Search for the cell housing the specified text and yield its (x, y) center coordinate. 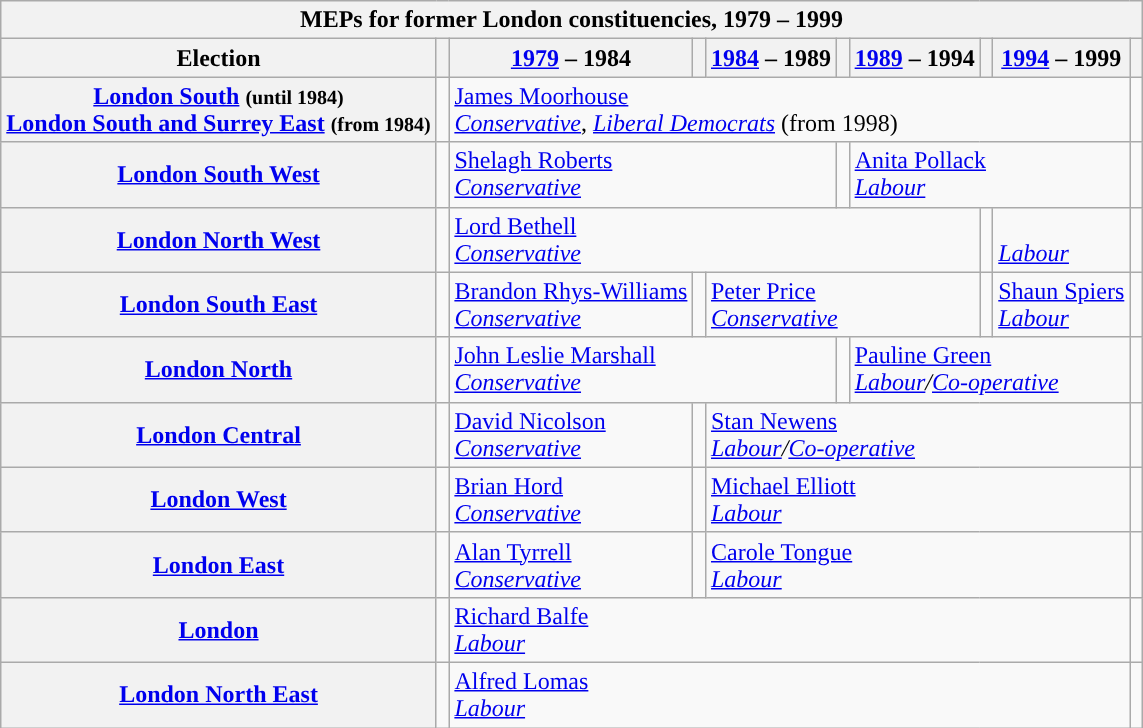
Labour (1062, 240)
London South (until 1984)London South and Surrey East (from 1984) (219, 110)
Peter PriceConservative (842, 304)
Brian HordConservative (571, 500)
Shaun SpiersLabour (1062, 304)
David NicolsonConservative (571, 434)
Brandon Rhys-WilliamsConservative (571, 304)
London North East (219, 694)
London South East (219, 304)
Stan NewensLabour/Co-operative (917, 434)
London West (219, 500)
Richard BalfeLabour (790, 630)
Alfred LomasLabour (790, 694)
Anita PollackLabour (990, 174)
London South West (219, 174)
Carole TongueLabour (917, 564)
Election (219, 58)
1984 – 1989 (770, 58)
Pauline GreenLabour/Co-operative (990, 370)
Shelagh RobertsConservative (643, 174)
John Leslie MarshallConservative (643, 370)
London North West (219, 240)
MEPs for former London constituencies, 1979 – 1999 (572, 20)
London East (219, 564)
Alan TyrrellConservative (571, 564)
London (219, 630)
London North (219, 370)
Michael ElliottLabour (917, 500)
1979 – 1984 (571, 58)
1994 – 1999 (1062, 58)
1989 – 1994 (914, 58)
London Central (219, 434)
Lord BethellConservative (714, 240)
James MoorhouseConservative, Liberal Democrats (from 1998) (790, 110)
